Locate the cell with the specified text and output its (X, Y) center coordinate. 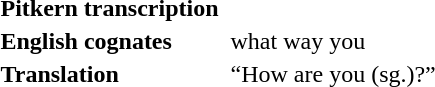
what way (277, 41)
